For the text-containing cell, return its midpoint in (X, Y) coordinate format. 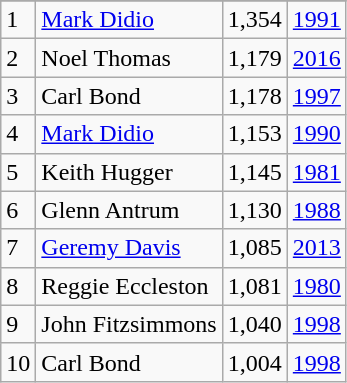
1,004 (254, 362)
1,354 (254, 20)
1988 (316, 210)
10 (18, 362)
1,178 (254, 96)
1997 (316, 96)
1,130 (254, 210)
9 (18, 324)
Glenn Antrum (129, 210)
1991 (316, 20)
John Fitzsimmons (129, 324)
1,040 (254, 324)
3 (18, 96)
2016 (316, 58)
2 (18, 58)
5 (18, 172)
Keith Hugger (129, 172)
1,081 (254, 286)
Reggie Eccleston (129, 286)
1 (18, 20)
1,145 (254, 172)
1980 (316, 286)
4 (18, 134)
1,085 (254, 248)
Geremy Davis (129, 248)
7 (18, 248)
1,153 (254, 134)
1,179 (254, 58)
1981 (316, 172)
1990 (316, 134)
6 (18, 210)
2013 (316, 248)
Noel Thomas (129, 58)
8 (18, 286)
